Detect which cell encompasses the target text, then output its (x, y) center coordinate. 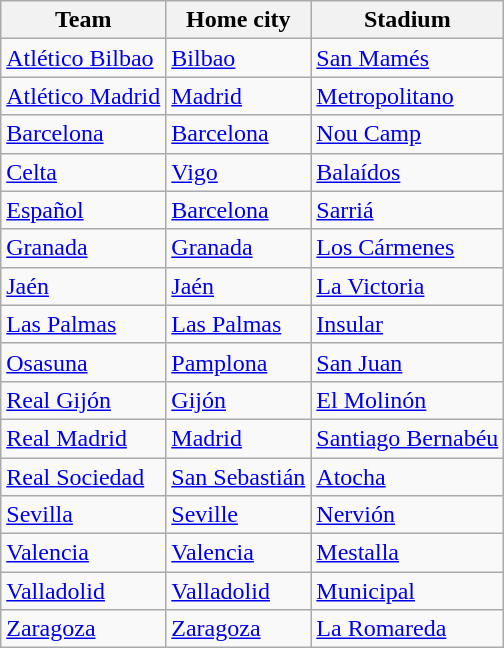
La Romareda (408, 629)
Sevilla (84, 515)
Los Cármenes (408, 248)
Nou Camp (408, 134)
Atlético Madrid (84, 96)
San Sebastián (238, 477)
Sarriá (408, 210)
Home city (238, 20)
Real Gijón (84, 400)
Metropolitano (408, 96)
San Juan (408, 362)
Bilbao (238, 58)
Insular (408, 324)
San Mamés (408, 58)
Celta (84, 172)
Gijón (238, 400)
Atocha (408, 477)
Municipal (408, 591)
Mestalla (408, 553)
Stadium (408, 20)
Balaídos (408, 172)
La Victoria (408, 286)
Atlético Bilbao (84, 58)
Team (84, 20)
Pamplona (238, 362)
Real Sociedad (84, 477)
Vigo (238, 172)
Nervión (408, 515)
Seville (238, 515)
Osasuna (84, 362)
Real Madrid (84, 438)
El Molinón (408, 400)
Santiago Bernabéu (408, 438)
Español (84, 210)
